Return [x, y] of the center of cell containing provided text 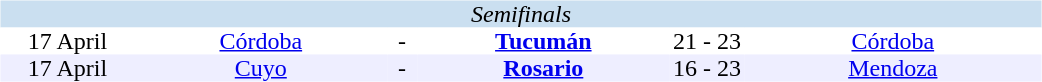
21 - 23 [707, 42]
Semifinals [520, 14]
Mendoza [892, 68]
16 - 23 [707, 68]
Cuyo [260, 68]
Tucumán [544, 42]
Rosario [544, 68]
